Scan for the cell matching the given text and deliver its (X, Y) coordinate at center. 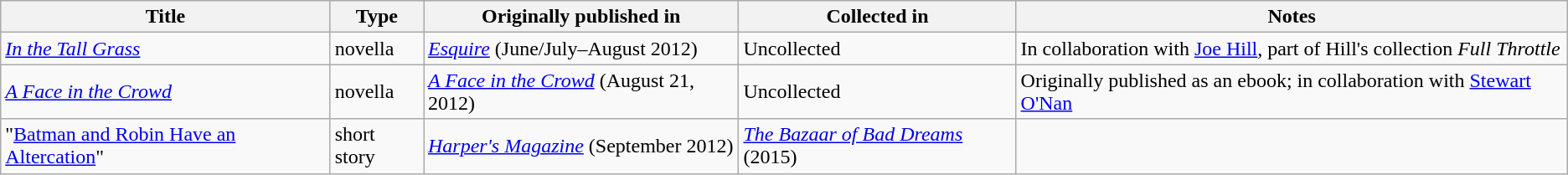
Notes (1292, 17)
In collaboration with Joe Hill, part of Hill's collection Full Throttle (1292, 49)
Esquire (June/July–August 2012) (581, 49)
"Batman and Robin Have an Altercation" (166, 146)
Originally published in (581, 17)
A Face in the Crowd (166, 92)
A Face in the Crowd (August 21, 2012) (581, 92)
Collected in (878, 17)
Harper's Magazine (September 2012) (581, 146)
Type (377, 17)
Title (166, 17)
short story (377, 146)
Originally published as an ebook; in collaboration with Stewart O'Nan (1292, 92)
In the Tall Grass (166, 49)
The Bazaar of Bad Dreams (2015) (878, 146)
